Determine the [X, Y] coordinate at the center of the cell enclosing the given text.  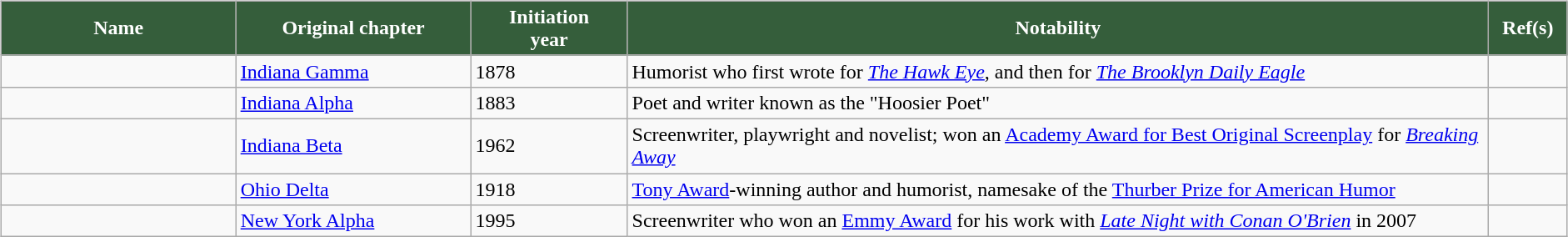
Ohio Delta [353, 189]
1995 [549, 221]
Humorist who first wrote for The Hawk Eye, and then for The Brooklyn Daily Eagle [1058, 71]
Indiana Gamma [353, 71]
Notability [1058, 28]
Initiationyear [549, 28]
Original chapter [353, 28]
1918 [549, 189]
Screenwriter who won an Emmy Award for his work with Late Night with Conan O'Brien in 2007 [1058, 221]
Name [118, 28]
Screenwriter, playwright and novelist; won an Academy Award for Best Original Screenplay for Breaking Away [1058, 145]
Tony Award-winning author and humorist, namesake of the Thurber Prize for American Humor [1058, 189]
1878 [549, 71]
Indiana Alpha [353, 103]
1883 [549, 103]
Poet and writer known as the "Hoosier Poet" [1058, 103]
Ref(s) [1528, 28]
Indiana Beta [353, 145]
1962 [549, 145]
New York Alpha [353, 221]
